Determine the [x, y] coordinate at the center of the cell enclosing the given text.  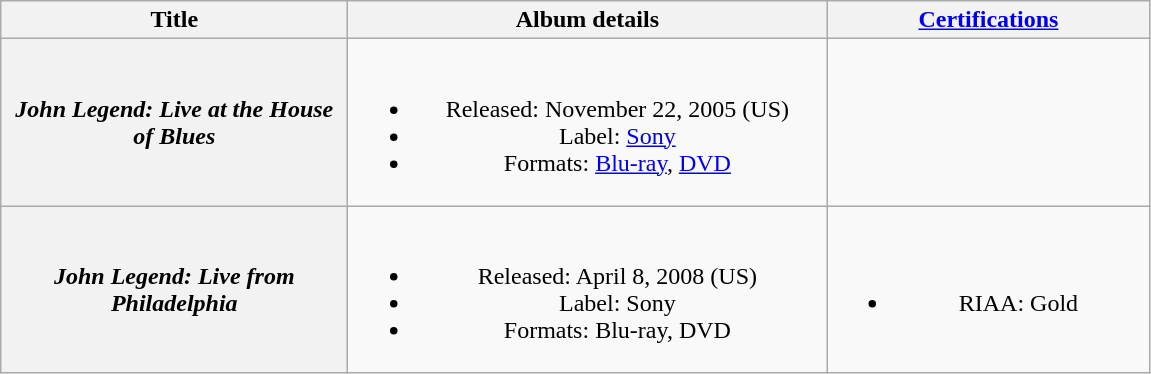
Released: November 22, 2005 (US)Label: SonyFormats: Blu-ray, DVD [588, 122]
John Legend: Live from Philadelphia [174, 290]
Title [174, 20]
Released: April 8, 2008 (US)Label: SonyFormats: Blu-ray, DVD [588, 290]
Certifications [988, 20]
Album details [588, 20]
RIAA: Gold [988, 290]
John Legend: Live at the House of Blues [174, 122]
